Find where the given text appears and provide that cell's center as [x, y] coordinate. 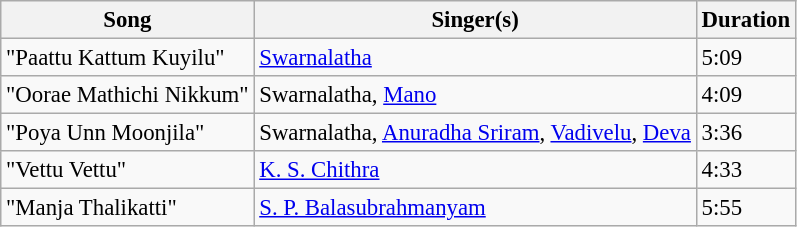
S. P. Balasubrahmanyam [475, 208]
"Poya Unn Moonjila" [128, 133]
"Vettu Vettu" [128, 170]
"Paattu Kattum Kuyilu" [128, 58]
4:09 [746, 95]
K. S. Chithra [475, 170]
Swarnalatha, Mano [475, 95]
5:55 [746, 208]
"Manja Thalikatti" [128, 208]
Song [128, 20]
Singer(s) [475, 20]
Duration [746, 20]
4:33 [746, 170]
3:36 [746, 133]
"Oorae Mathichi Nikkum" [128, 95]
5:09 [746, 58]
Swarnalatha [475, 58]
Swarnalatha, Anuradha Sriram, Vadivelu, Deva [475, 133]
